Pinpoint the cell where the given text exists, returning its [X, Y] midpoint coordinate. 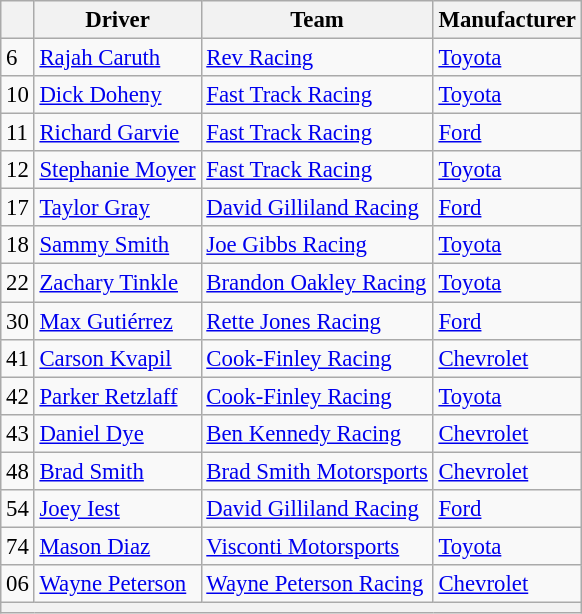
Rajah Caruth [118, 58]
Mason Diaz [118, 546]
Dick Doheny [118, 95]
Carson Kvapil [118, 358]
Rev Racing [317, 58]
10 [18, 95]
Joe Gibbs Racing [317, 245]
Taylor Gray [118, 208]
Manufacturer [507, 20]
42 [18, 396]
Richard Garvie [118, 133]
30 [18, 321]
06 [18, 584]
Stephanie Moyer [118, 170]
11 [18, 133]
17 [18, 208]
18 [18, 245]
6 [18, 58]
12 [18, 170]
22 [18, 283]
Parker Retzlaff [118, 396]
Brad Smith [118, 471]
Team [317, 20]
Rette Jones Racing [317, 321]
Daniel Dye [118, 433]
Visconti Motorsports [317, 546]
Sammy Smith [118, 245]
48 [18, 471]
43 [18, 433]
Wayne Peterson Racing [317, 584]
Zachary Tinkle [118, 283]
Brad Smith Motorsports [317, 471]
Ben Kennedy Racing [317, 433]
Joey Iest [118, 509]
74 [18, 546]
Max Gutiérrez [118, 321]
41 [18, 358]
Brandon Oakley Racing [317, 283]
Driver [118, 20]
Wayne Peterson [118, 584]
54 [18, 509]
